Scan for the cell matching the given text and deliver its (X, Y) coordinate at center. 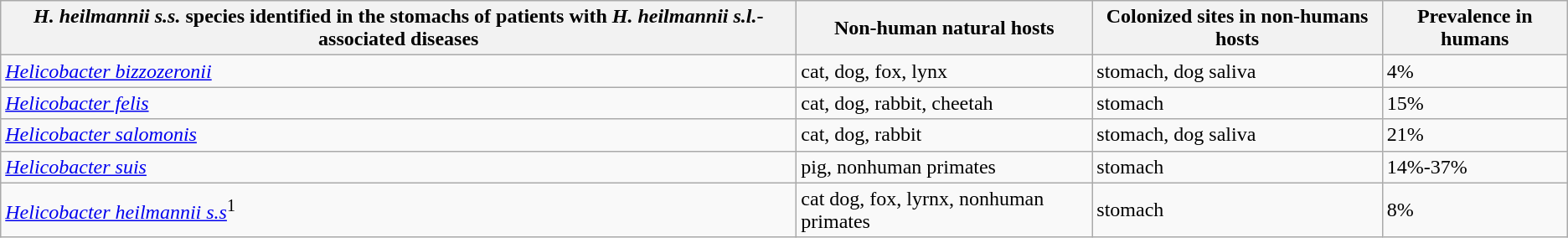
Helicobacter salomonis (399, 135)
cat, dog, rabbit, cheetah (945, 103)
Helicobacter suis (399, 167)
Helicobacter heilmannii s.s1 (399, 210)
pig, nonhuman primates (945, 167)
21% (1474, 135)
15% (1474, 103)
cat, dog, fox, lynx (945, 71)
H. heilmannii s.s. species identified in the stomachs of patients with H. heilmannii s.l.-associated diseases (399, 28)
Non-human natural hosts (945, 28)
Prevalence in humans (1474, 28)
4% (1474, 71)
cat, dog, rabbit (945, 135)
8% (1474, 210)
cat dog, fox, lyrnx, nonhuman primates (945, 210)
14%-37% (1474, 167)
Helicobacter felis (399, 103)
Colonized sites in non-humans hosts (1237, 28)
Helicobacter bizzozeronii (399, 71)
